From the cell containing the given text, extract its center point as (X, Y) coordinate. 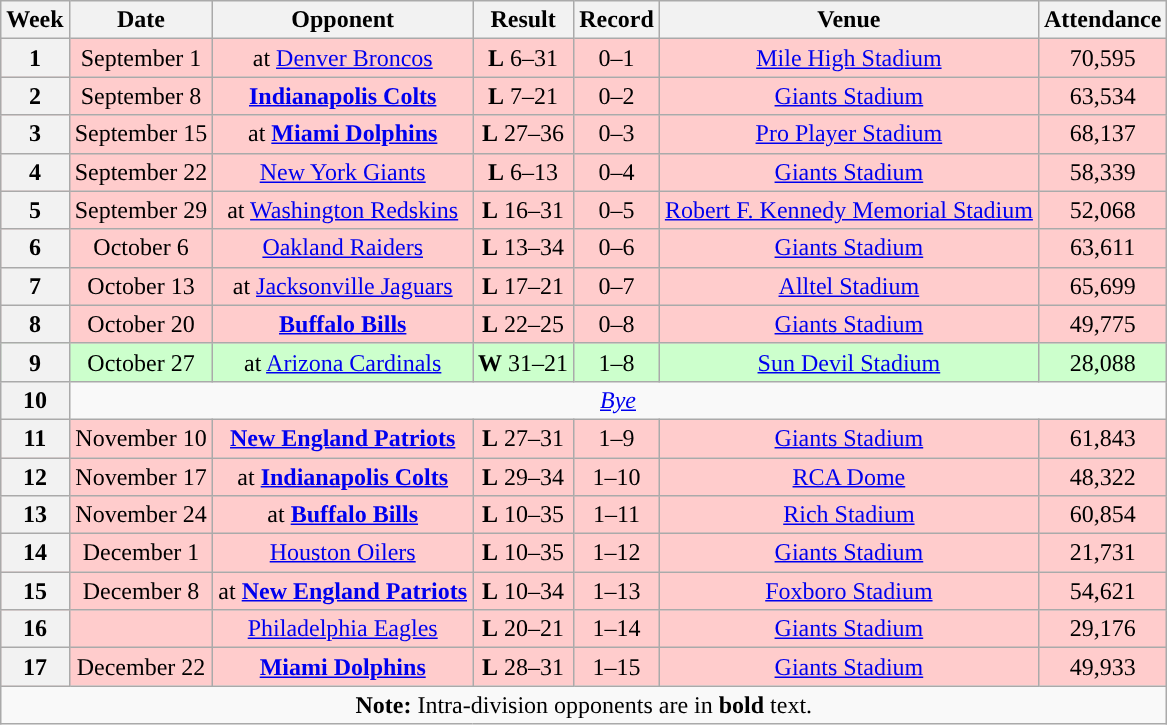
52,068 (1102, 210)
Record (617, 20)
L 6–31 (524, 58)
L 7–21 (524, 96)
0–4 (617, 172)
Mile High Stadium (848, 58)
1–11 (617, 515)
L 13–34 (524, 248)
60,854 (1102, 515)
December 8 (141, 591)
68,137 (1102, 134)
1–13 (617, 591)
11 (35, 438)
at New England Patriots (343, 591)
at Denver Broncos (343, 58)
Week (35, 20)
4 (35, 172)
October 20 (141, 324)
15 (35, 591)
Pro Player Stadium (848, 134)
17 (35, 667)
L 17–21 (524, 286)
Note: Intra-division opponents are in bold text. (584, 705)
Opponent (343, 20)
1–8 (617, 362)
29,176 (1102, 629)
Indianapolis Colts (343, 96)
1–14 (617, 629)
7 (35, 286)
49,775 (1102, 324)
Result (524, 20)
1–15 (617, 667)
0–8 (617, 324)
0–2 (617, 96)
10 (35, 400)
November 10 (141, 438)
2 (35, 96)
6 (35, 248)
63,611 (1102, 248)
1–9 (617, 438)
Houston Oilers (343, 553)
28,088 (1102, 362)
L 29–34 (524, 477)
Alltel Stadium (848, 286)
Miami Dolphins (343, 667)
at Indianapolis Colts (343, 477)
14 (35, 553)
0–7 (617, 286)
Sun Devil Stadium (848, 362)
December 22 (141, 667)
at Washington Redskins (343, 210)
0–6 (617, 248)
at Buffalo Bills (343, 515)
1–12 (617, 553)
21,731 (1102, 553)
58,339 (1102, 172)
L 16–31 (524, 210)
October 27 (141, 362)
70,595 (1102, 58)
September 29 (141, 210)
0–3 (617, 134)
October 13 (141, 286)
September 15 (141, 134)
Attendance (1102, 20)
Robert F. Kennedy Memorial Stadium (848, 210)
New England Patriots (343, 438)
Buffalo Bills (343, 324)
9 (35, 362)
November 17 (141, 477)
1 (35, 58)
Foxboro Stadium (848, 591)
at Miami Dolphins (343, 134)
L 10–34 (524, 591)
L 6–13 (524, 172)
65,699 (1102, 286)
54,621 (1102, 591)
49,933 (1102, 667)
L 28–31 (524, 667)
48,322 (1102, 477)
W 31–21 (524, 362)
Rich Stadium (848, 515)
at Jacksonville Jaguars (343, 286)
September 1 (141, 58)
at Arizona Cardinals (343, 362)
3 (35, 134)
0–1 (617, 58)
Date (141, 20)
L 27–36 (524, 134)
December 1 (141, 553)
61,843 (1102, 438)
0–5 (617, 210)
November 24 (141, 515)
September 8 (141, 96)
New York Giants (343, 172)
RCA Dome (848, 477)
5 (35, 210)
Oakland Raiders (343, 248)
October 6 (141, 248)
8 (35, 324)
L 27–31 (524, 438)
12 (35, 477)
L 20–21 (524, 629)
Philadelphia Eagles (343, 629)
1–10 (617, 477)
September 22 (141, 172)
13 (35, 515)
Bye (618, 400)
16 (35, 629)
Venue (848, 20)
63,534 (1102, 96)
L 22–25 (524, 324)
